For the text-containing cell, return its midpoint in (x, y) coordinate format. 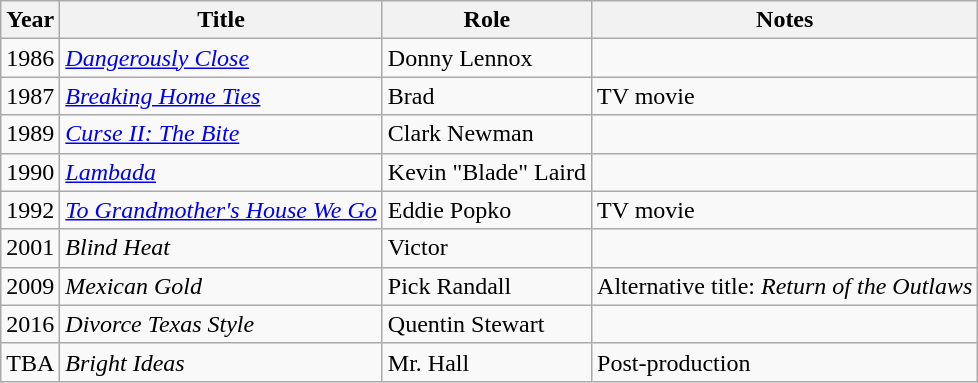
1987 (30, 96)
TBA (30, 362)
Blind Heat (221, 248)
Curse II: The Bite (221, 134)
Mexican Gold (221, 286)
Post-production (785, 362)
Divorce Texas Style (221, 324)
1992 (30, 210)
1986 (30, 58)
Donny Lennox (486, 58)
Title (221, 20)
Eddie Popko (486, 210)
Alternative title: Return of the Outlaws (785, 286)
Mr. Hall (486, 362)
2001 (30, 248)
Kevin "Blade" Laird (486, 172)
Notes (785, 20)
Pick Randall (486, 286)
Breaking Home Ties (221, 96)
Quentin Stewart (486, 324)
Year (30, 20)
2009 (30, 286)
Lambada (221, 172)
Bright Ideas (221, 362)
1989 (30, 134)
Victor (486, 248)
Brad (486, 96)
1990 (30, 172)
To Grandmother's House We Go (221, 210)
Dangerously Close (221, 58)
Clark Newman (486, 134)
Role (486, 20)
2016 (30, 324)
